Pinpoint the cell where the given text exists, returning its (X, Y) midpoint coordinate. 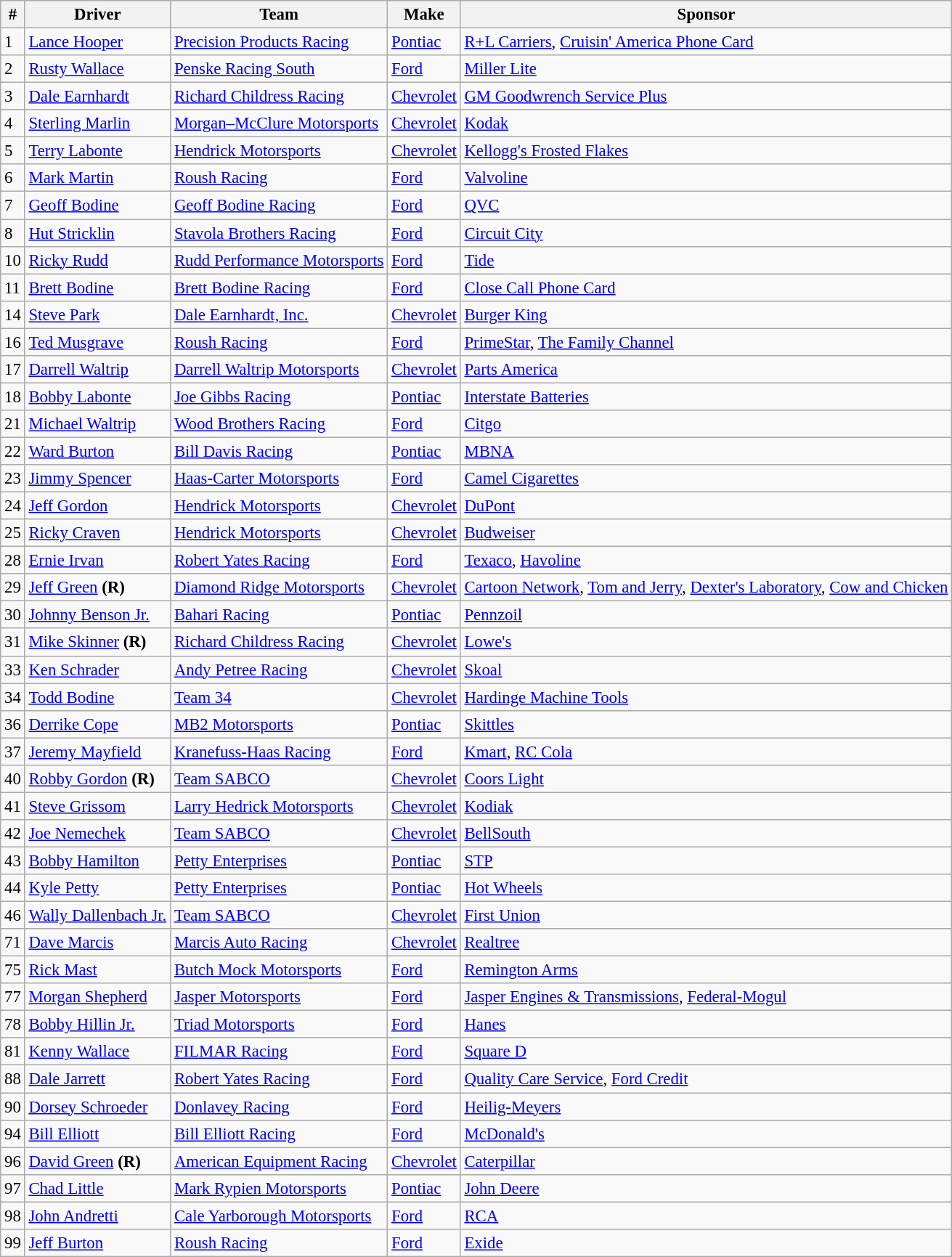
Bill Elliott (97, 1134)
Hanes (706, 1025)
99 (13, 1243)
Morgan–McClure Motorsports (279, 123)
Geoff Bodine Racing (279, 206)
43 (13, 861)
Lance Hooper (97, 42)
Wally Dallenbach Jr. (97, 916)
30 (13, 615)
Robby Gordon (R) (97, 779)
42 (13, 834)
Ken Schrader (97, 670)
Valvoline (706, 178)
7 (13, 206)
McDonald's (706, 1134)
Kranefuss-Haas Racing (279, 752)
Square D (706, 1052)
First Union (706, 916)
Kyle Petty (97, 888)
Mike Skinner (R) (97, 643)
88 (13, 1079)
25 (13, 533)
Brett Bodine (97, 288)
40 (13, 779)
11 (13, 288)
Precision Products Racing (279, 42)
Morgan Shepherd (97, 997)
Caterpillar (706, 1161)
Dale Jarrett (97, 1079)
10 (13, 260)
Make (424, 15)
14 (13, 314)
78 (13, 1025)
Pennzoil (706, 615)
2 (13, 69)
Hut Stricklin (97, 233)
Bobby Hamilton (97, 861)
77 (13, 997)
Rick Mast (97, 970)
21 (13, 424)
Team (279, 15)
John Andretti (97, 1216)
American Equipment Racing (279, 1161)
Chad Little (97, 1188)
Dorsey Schroeder (97, 1107)
Michael Waltrip (97, 424)
6 (13, 178)
Donlavey Racing (279, 1107)
Mark Martin (97, 178)
Sterling Marlin (97, 123)
Cartoon Network, Tom and Jerry, Dexter's Laboratory, Cow and Chicken (706, 587)
Miller Lite (706, 69)
Hot Wheels (706, 888)
Triad Motorsports (279, 1025)
41 (13, 806)
5 (13, 151)
PrimeStar, The Family Channel (706, 342)
Marcis Auto Racing (279, 943)
R+L Carriers, Cruisin' America Phone Card (706, 42)
Ernie Irvan (97, 561)
Diamond Ridge Motorsports (279, 587)
FILMAR Racing (279, 1052)
94 (13, 1134)
Skoal (706, 670)
Ricky Rudd (97, 260)
Dave Marcis (97, 943)
16 (13, 342)
Jasper Engines & Transmissions, Federal-Mogul (706, 997)
# (13, 15)
34 (13, 697)
29 (13, 587)
Wood Brothers Racing (279, 424)
23 (13, 479)
44 (13, 888)
Budweiser (706, 533)
Geoff Bodine (97, 206)
8 (13, 233)
17 (13, 370)
Kodak (706, 123)
Steve Grissom (97, 806)
Todd Bodine (97, 697)
Skittles (706, 724)
John Deere (706, 1188)
Bill Elliott Racing (279, 1134)
Interstate Batteries (706, 396)
Haas-Carter Motorsports (279, 479)
Tide (706, 260)
Johnny Benson Jr. (97, 615)
Realtree (706, 943)
46 (13, 916)
Jeremy Mayfield (97, 752)
David Green (R) (97, 1161)
3 (13, 97)
Jeff Burton (97, 1243)
Cale Yarborough Motorsports (279, 1216)
Butch Mock Motorsports (279, 970)
Burger King (706, 314)
Steve Park (97, 314)
Kellogg's Frosted Flakes (706, 151)
96 (13, 1161)
Jeff Green (R) (97, 587)
STP (706, 861)
MB2 Motorsports (279, 724)
Ward Burton (97, 451)
98 (13, 1216)
24 (13, 506)
Penske Racing South (279, 69)
1 (13, 42)
Bobby Hillin Jr. (97, 1025)
18 (13, 396)
Dale Earnhardt (97, 97)
Rudd Performance Motorsports (279, 260)
22 (13, 451)
DuPont (706, 506)
81 (13, 1052)
Circuit City (706, 233)
Mark Rypien Motorsports (279, 1188)
Heilig-Meyers (706, 1107)
Dale Earnhardt, Inc. (279, 314)
31 (13, 643)
Bobby Labonte (97, 396)
Darrell Waltrip Motorsports (279, 370)
Remington Arms (706, 970)
GM Goodwrench Service Plus (706, 97)
Bill Davis Racing (279, 451)
Jasper Motorsports (279, 997)
Hardinge Machine Tools (706, 697)
Joe Nemechek (97, 834)
Darrell Waltrip (97, 370)
Kmart, RC Cola (706, 752)
Driver (97, 15)
Andy Petree Racing (279, 670)
28 (13, 561)
Brett Bodine Racing (279, 288)
36 (13, 724)
Exide (706, 1243)
QVC (706, 206)
Coors Light (706, 779)
71 (13, 943)
Close Call Phone Card (706, 288)
Jeff Gordon (97, 506)
90 (13, 1107)
RCA (706, 1216)
Quality Care Service, Ford Credit (706, 1079)
75 (13, 970)
Bahari Racing (279, 615)
Joe Gibbs Racing (279, 396)
97 (13, 1188)
4 (13, 123)
37 (13, 752)
Texaco, Havoline (706, 561)
Lowe's (706, 643)
Citgo (706, 424)
MBNA (706, 451)
Derrike Cope (97, 724)
Stavola Brothers Racing (279, 233)
Larry Hedrick Motorsports (279, 806)
Ricky Craven (97, 533)
Jimmy Spencer (97, 479)
Team 34 (279, 697)
Parts America (706, 370)
Sponsor (706, 15)
Ted Musgrave (97, 342)
Kodiak (706, 806)
Kenny Wallace (97, 1052)
Rusty Wallace (97, 69)
Camel Cigarettes (706, 479)
33 (13, 670)
Terry Labonte (97, 151)
BellSouth (706, 834)
